Pinpoint the cell where the given text exists, returning its [X, Y] midpoint coordinate. 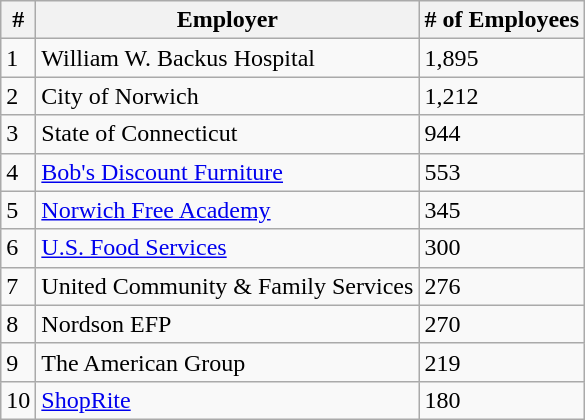
1 [18, 58]
270 [502, 324]
U.S. Food Services [228, 248]
State of Connecticut [228, 134]
553 [502, 172]
The American Group [228, 362]
276 [502, 286]
Norwich Free Academy [228, 210]
5 [18, 210]
8 [18, 324]
4 [18, 172]
300 [502, 248]
Employer [228, 20]
345 [502, 210]
10 [18, 400]
Nordson EFP [228, 324]
180 [502, 400]
3 [18, 134]
1,895 [502, 58]
# [18, 20]
William W. Backus Hospital [228, 58]
7 [18, 286]
6 [18, 248]
9 [18, 362]
United Community & Family Services [228, 286]
Bob's Discount Furniture [228, 172]
1,212 [502, 96]
ShopRite [228, 400]
944 [502, 134]
City of Norwich [228, 96]
# of Employees [502, 20]
219 [502, 362]
2 [18, 96]
